Locate the cell with the specified text and output its (x, y) center coordinate. 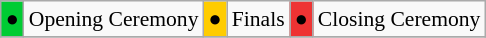
Closing Ceremony (400, 19)
Opening Ceremony (114, 19)
Finals (258, 19)
